Determine the [x, y] coordinate at the center of the cell enclosing the given text.  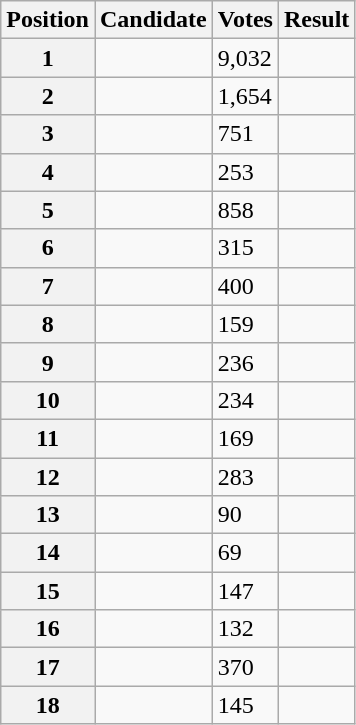
159 [245, 324]
90 [245, 515]
5 [48, 210]
400 [245, 286]
9,032 [245, 58]
1 [48, 58]
858 [245, 210]
2 [48, 96]
69 [245, 553]
Result [316, 20]
13 [48, 515]
234 [245, 400]
11 [48, 438]
15 [48, 591]
132 [245, 629]
169 [245, 438]
Position [48, 20]
14 [48, 553]
9 [48, 362]
16 [48, 629]
315 [245, 248]
751 [245, 134]
7 [48, 286]
17 [48, 667]
236 [245, 362]
4 [48, 172]
253 [245, 172]
145 [245, 705]
3 [48, 134]
12 [48, 477]
6 [48, 248]
370 [245, 667]
10 [48, 400]
Votes [245, 20]
283 [245, 477]
Candidate [153, 20]
147 [245, 591]
8 [48, 324]
1,654 [245, 96]
18 [48, 705]
